Extract the [x, y] coordinate from the center of the cell holding the provided text.  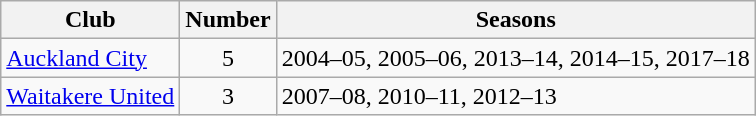
2004–05, 2005–06, 2013–14, 2014–15, 2017–18 [516, 58]
Club [90, 20]
Number [228, 20]
5 [228, 58]
3 [228, 96]
Auckland City [90, 58]
2007–08, 2010–11, 2012–13 [516, 96]
Waitakere United [90, 96]
Seasons [516, 20]
